Return [X, Y] of the center of cell containing provided text 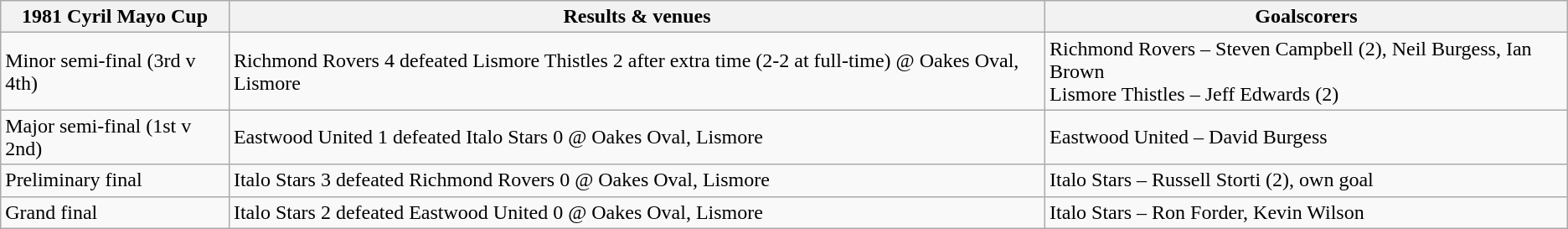
Richmond Rovers – Steven Campbell (2), Neil Burgess, Ian BrownLismore Thistles – Jeff Edwards (2) [1307, 71]
Goalscorers [1307, 17]
Richmond Rovers 4 defeated Lismore Thistles 2 after extra time (2-2 at full-time) @ Oakes Oval, Lismore [637, 71]
Grand final [116, 212]
Major semi-final (1st v 2nd) [116, 138]
Preliminary final [116, 180]
Italo Stars 3 defeated Richmond Rovers 0 @ Oakes Oval, Lismore [637, 180]
Italo Stars – Ron Forder, Kevin Wilson [1307, 212]
Eastwood United – David Burgess [1307, 138]
1981 Cyril Mayo Cup [116, 17]
Minor semi-final (3rd v 4th) [116, 71]
Eastwood United 1 defeated Italo Stars 0 @ Oakes Oval, Lismore [637, 138]
Italo Stars – Russell Storti (2), own goal [1307, 180]
Italo Stars 2 defeated Eastwood United 0 @ Oakes Oval, Lismore [637, 212]
Results & venues [637, 17]
